Find where the given text appears and provide that cell's center as [x, y] coordinate. 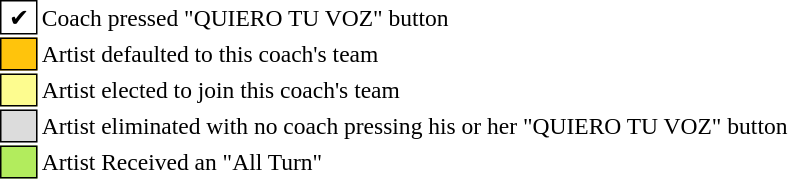
✔ [18, 17]
